Return [x, y] of the center of cell containing provided text 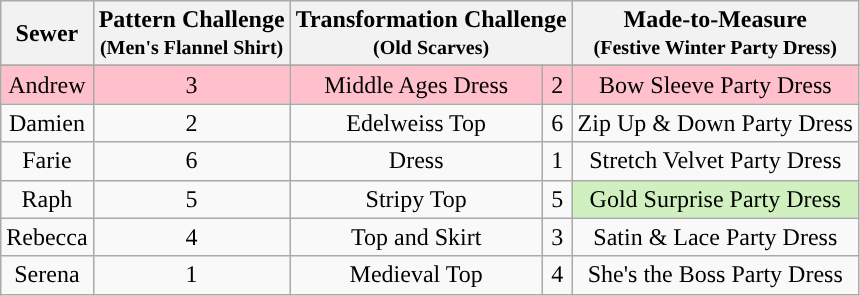
Made-to-Measure(Festive Winter Party Dress) [715, 34]
Dress [416, 161]
Middle Ages Dress [416, 85]
Stretch Velvet Party Dress [715, 161]
Stripy Top [416, 199]
Zip Up & Down Party Dress [715, 123]
Farie [47, 161]
Raph [47, 199]
Sewer [47, 34]
Medieval Top [416, 275]
Serena [47, 275]
Damien [47, 123]
Bow Sleeve Party Dress [715, 85]
Transformation Challenge(Old Scarves) [431, 34]
Gold Surprise Party Dress [715, 199]
Pattern Challenge(Men's Flannel Shirt) [192, 34]
Edelweiss Top [416, 123]
Andrew [47, 85]
Top and Skirt [416, 237]
Rebecca [47, 237]
She's the Boss Party Dress [715, 275]
Satin & Lace Party Dress [715, 237]
